Return [x, y] of the center of cell containing provided text 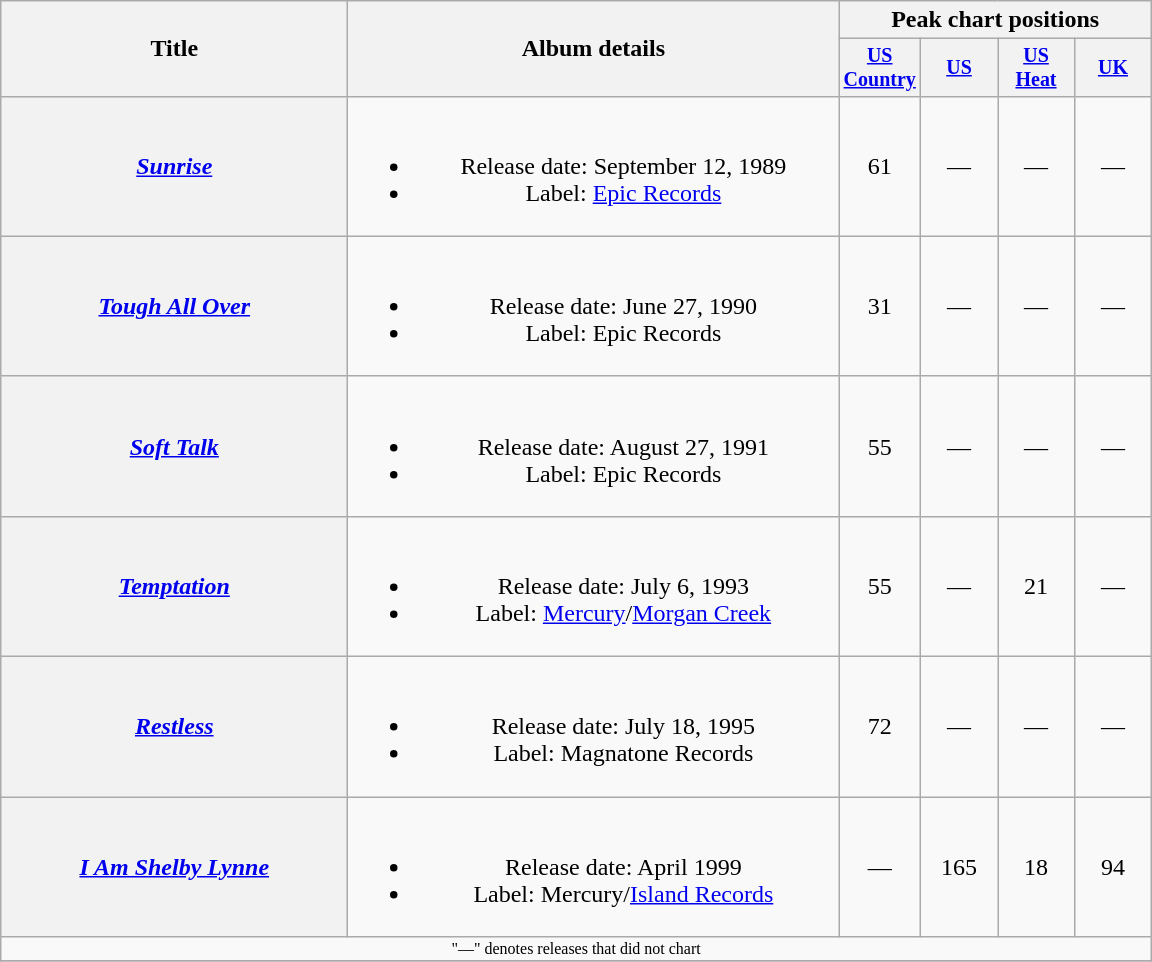
UK [1112, 68]
Title [174, 49]
94 [1112, 867]
31 [880, 306]
Release date: July 6, 1993Label: Mercury/Morgan Creek [594, 586]
Temptation [174, 586]
165 [960, 867]
US Heat [1036, 68]
Album details [594, 49]
21 [1036, 586]
Restless [174, 727]
Release date: August 27, 1991Label: Epic Records [594, 446]
72 [880, 727]
18 [1036, 867]
Release date: July 18, 1995Label: Magnatone Records [594, 727]
I Am Shelby Lynne [174, 867]
Release date: June 27, 1990Label: Epic Records [594, 306]
Release date: September 12, 1989Label: Epic Records [594, 166]
61 [880, 166]
US [960, 68]
Soft Talk [174, 446]
Sunrise [174, 166]
Release date: April 1999Label: Mercury/Island Records [594, 867]
US Country [880, 68]
Peak chart positions [996, 20]
Tough All Over [174, 306]
"—" denotes releases that did not chart [576, 949]
